Search for the cell housing the specified text and yield its [X, Y] center coordinate. 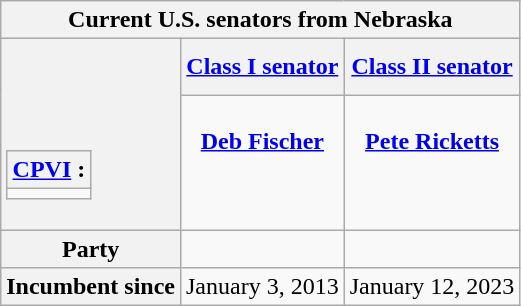
Deb Fischer [262, 162]
Class I senator [262, 67]
Current U.S. senators from Nebraska [260, 20]
Incumbent since [91, 287]
Pete Ricketts [432, 162]
Class II senator [432, 67]
January 3, 2013 [262, 287]
January 12, 2023 [432, 287]
Party [91, 249]
